Return the (X, Y) coordinate for the center point of the cell that contains the specified text.  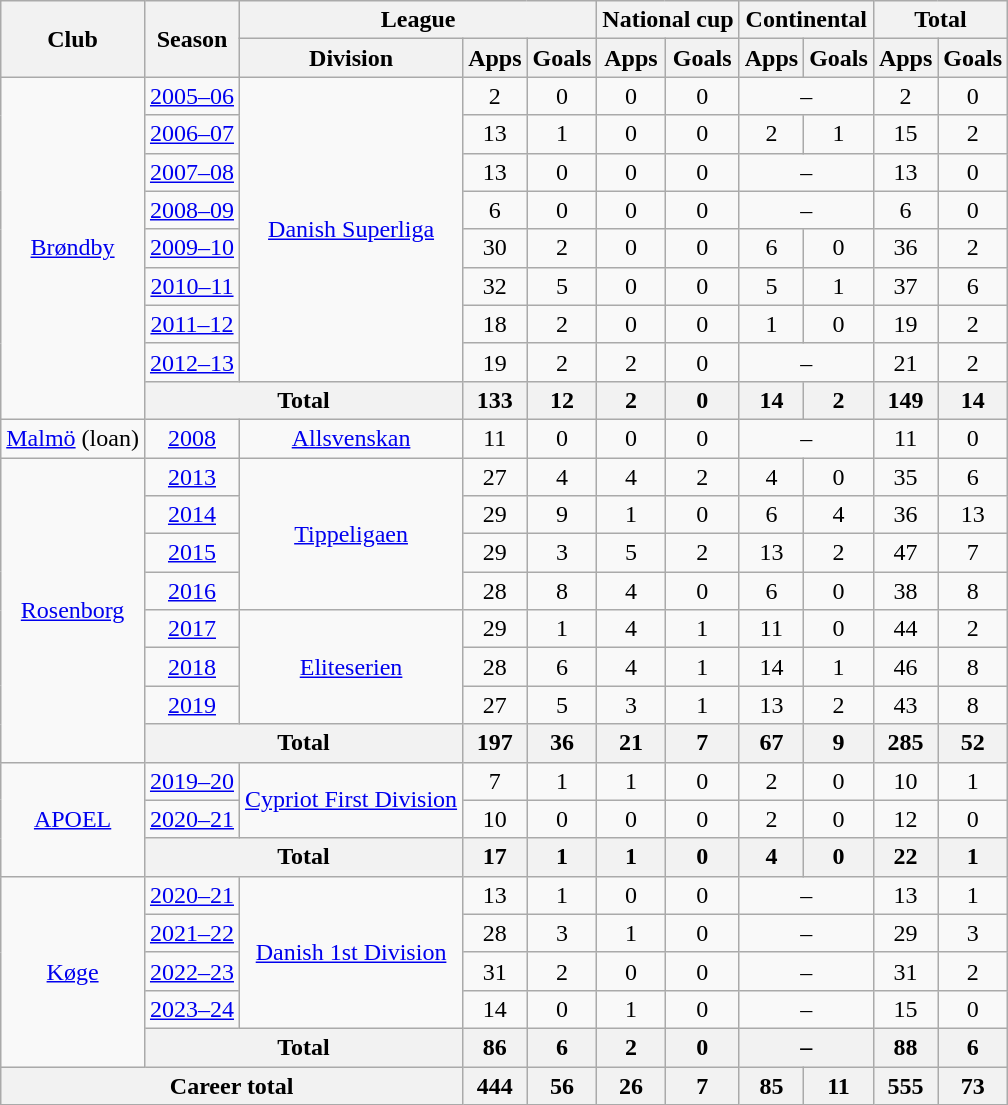
149 (905, 400)
47 (905, 553)
38 (905, 591)
League (418, 20)
Allsvenskan (352, 438)
2009–10 (192, 248)
National cup (668, 20)
Danish Superliga (352, 229)
18 (495, 324)
444 (495, 1085)
Cypriot First Division (352, 800)
44 (905, 629)
2014 (192, 515)
37 (905, 286)
Eliteserien (352, 667)
Career total (232, 1085)
30 (495, 248)
2021–22 (192, 933)
APOEL (73, 819)
73 (973, 1085)
35 (905, 477)
2018 (192, 667)
Tippeligaen (352, 534)
Malmö (loan) (73, 438)
555 (905, 1085)
2006–07 (192, 134)
2008 (192, 438)
Brøndby (73, 248)
2017 (192, 629)
52 (973, 743)
285 (905, 743)
Danish 1st Division (352, 952)
86 (495, 1047)
197 (495, 743)
Club (73, 39)
2022–23 (192, 971)
43 (905, 705)
2005–06 (192, 96)
46 (905, 667)
85 (771, 1085)
26 (631, 1085)
2019–20 (192, 781)
Season (192, 39)
2019 (192, 705)
2012–13 (192, 362)
67 (771, 743)
Division (352, 58)
Køge (73, 971)
Rosenborg (73, 610)
56 (562, 1085)
2011–12 (192, 324)
133 (495, 400)
2016 (192, 591)
2023–24 (192, 1009)
88 (905, 1047)
2008–09 (192, 210)
17 (495, 857)
32 (495, 286)
2015 (192, 553)
2010–11 (192, 286)
22 (905, 857)
2013 (192, 477)
2007–08 (192, 172)
Continental (806, 20)
